Capture the cell that displays the provided text and extract its (X, Y) central coordinate. 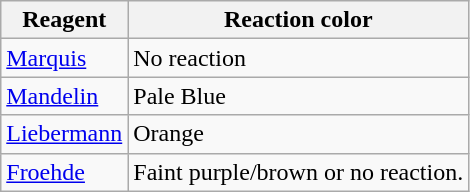
Froehde (64, 172)
Reaction color (298, 20)
Faint purple/brown or no reaction. (298, 172)
No reaction (298, 58)
Orange (298, 134)
Liebermann (64, 134)
Pale Blue (298, 96)
Reagent (64, 20)
Marquis (64, 58)
Mandelin (64, 96)
